From the cell containing the given text, extract its center point as [x, y] coordinate. 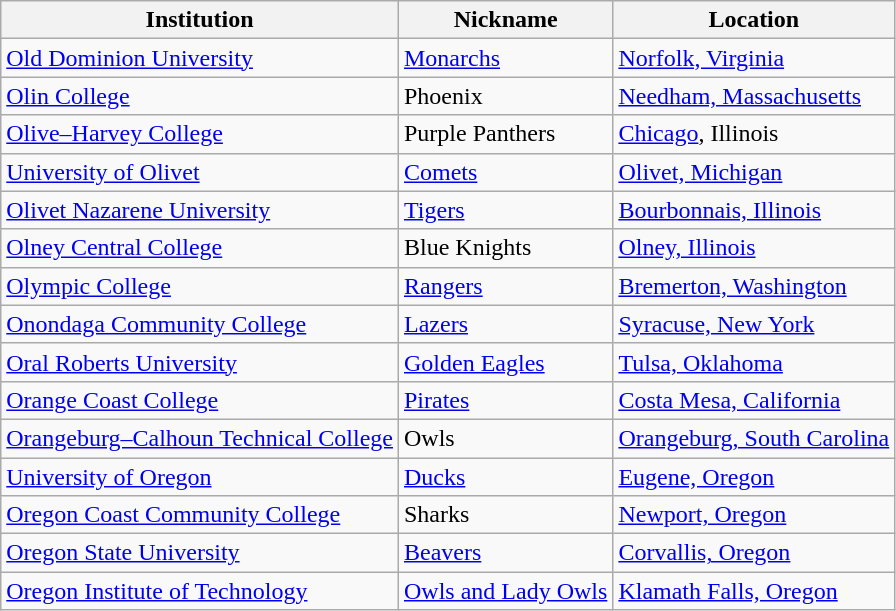
Owls [505, 438]
Old Dominion University [200, 58]
Bourbonnais, Illinois [754, 210]
Comets [505, 172]
Tulsa, Oklahoma [754, 362]
Syracuse, New York [754, 324]
Rangers [505, 286]
University of Oregon [200, 477]
Beavers [505, 553]
Norfolk, Virginia [754, 58]
Costa Mesa, California [754, 400]
Oregon Coast Community College [200, 515]
Olney Central College [200, 248]
Monarchs [505, 58]
Bremerton, Washington [754, 286]
Owls and Lady Owls [505, 591]
Blue Knights [505, 248]
Orangeburg–Calhoun Technical College [200, 438]
Needham, Massachusetts [754, 96]
Olin College [200, 96]
Location [754, 20]
Orange Coast College [200, 400]
Olympic College [200, 286]
Purple Panthers [505, 134]
Eugene, Oregon [754, 477]
Tigers [505, 210]
Klamath Falls, Oregon [754, 591]
Olivet Nazarene University [200, 210]
Olivet, Michigan [754, 172]
Phoenix [505, 96]
Onondaga Community College [200, 324]
Newport, Oregon [754, 515]
Nickname [505, 20]
Chicago, Illinois [754, 134]
Sharks [505, 515]
Olive–Harvey College [200, 134]
Golden Eagles [505, 362]
University of Olivet [200, 172]
Oral Roberts University [200, 362]
Orangeburg, South Carolina [754, 438]
Oregon State University [200, 553]
Ducks [505, 477]
Lazers [505, 324]
Pirates [505, 400]
Olney, Illinois [754, 248]
Oregon Institute of Technology [200, 591]
Institution [200, 20]
Corvallis, Oregon [754, 553]
